Determine the [X, Y] coordinate at the center of the cell enclosing the given text.  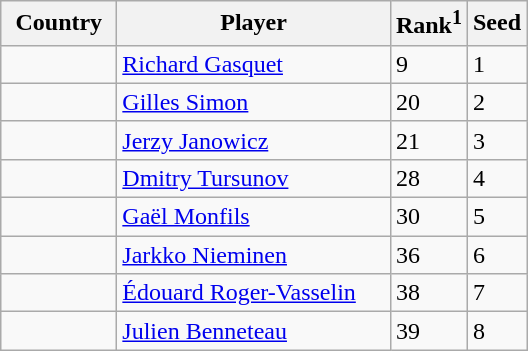
28 [428, 178]
30 [428, 217]
38 [428, 293]
Julien Benneteau [254, 331]
Seed [496, 24]
4 [496, 178]
Richard Gasquet [254, 64]
Dmitry Tursunov [254, 178]
7 [496, 293]
Gaël Monfils [254, 217]
21 [428, 140]
9 [428, 64]
Player [254, 24]
Édouard Roger-Vasselin [254, 293]
20 [428, 102]
8 [496, 331]
Jerzy Janowicz [254, 140]
2 [496, 102]
36 [428, 255]
1 [496, 64]
Country [59, 24]
Jarkko Nieminen [254, 255]
Gilles Simon [254, 102]
Rank1 [428, 24]
5 [496, 217]
6 [496, 255]
39 [428, 331]
3 [496, 140]
